Provide the (x, y) coordinate of the cell's center where the given text is located.  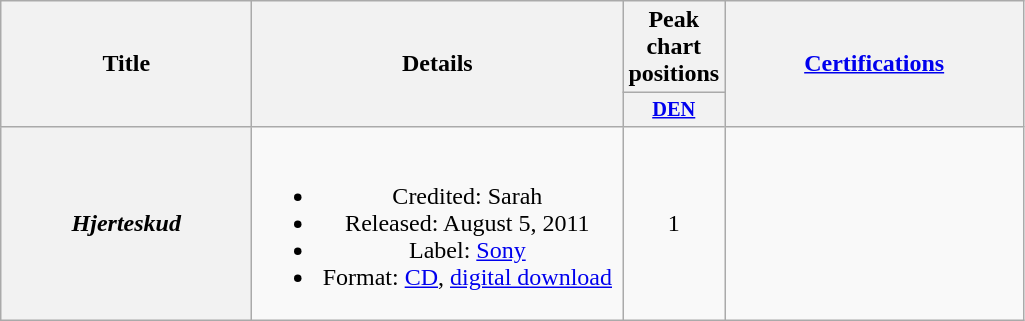
DEN (674, 110)
Title (126, 64)
Details (438, 64)
Peak chart positions (674, 47)
Credited: SarahReleased: August 5, 2011Label: SonyFormat: CD, digital download (438, 223)
1 (674, 223)
Certifications (874, 64)
Hjerteskud (126, 223)
